Determine the (x, y) coordinate at the center of the cell enclosing the given text.  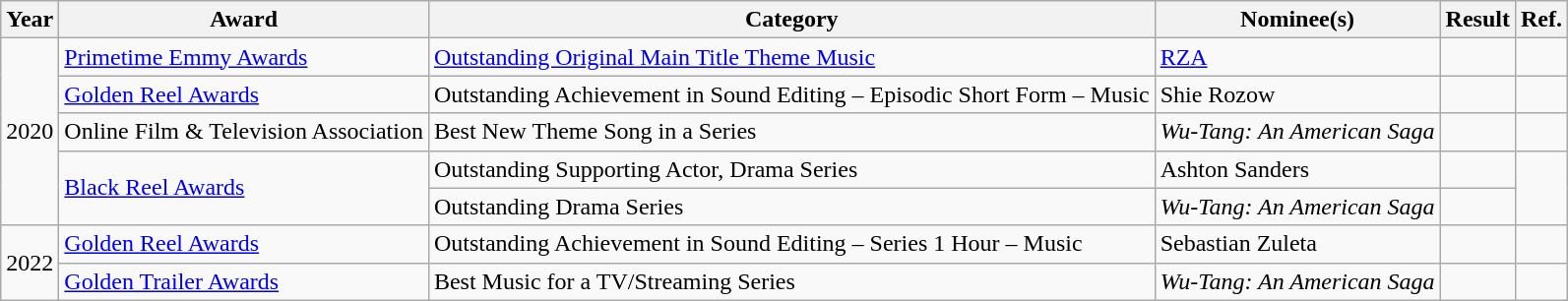
Nominee(s) (1297, 20)
Outstanding Supporting Actor, Drama Series (791, 169)
Outstanding Original Main Title Theme Music (791, 57)
Outstanding Achievement in Sound Editing – Episodic Short Form – Music (791, 94)
2020 (30, 132)
Sebastian Zuleta (1297, 244)
RZA (1297, 57)
2022 (30, 263)
Award (244, 20)
Ref. (1541, 20)
Best New Theme Song in a Series (791, 132)
Outstanding Drama Series (791, 207)
Category (791, 20)
Result (1477, 20)
Ashton Sanders (1297, 169)
Best Music for a TV/Streaming Series (791, 281)
Shie Rozow (1297, 94)
Online Film & Television Association (244, 132)
Outstanding Achievement in Sound Editing – Series 1 Hour – Music (791, 244)
Golden Trailer Awards (244, 281)
Black Reel Awards (244, 188)
Primetime Emmy Awards (244, 57)
Year (30, 20)
